Locate the cell with the specified text and output its [x, y] center coordinate. 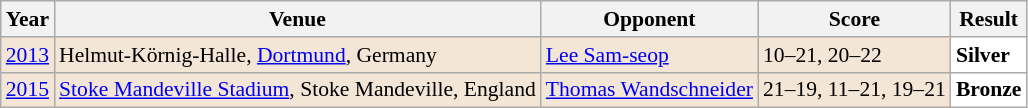
Helmut-Körnig-Halle, Dortmund, Germany [298, 55]
Opponent [650, 19]
Lee Sam-seop [650, 55]
Result [989, 19]
2015 [28, 90]
Score [854, 19]
Bronze [989, 90]
Silver [989, 55]
2013 [28, 55]
Stoke Mandeville Stadium, Stoke Mandeville, England [298, 90]
Thomas Wandschneider [650, 90]
21–19, 11–21, 19–21 [854, 90]
Year [28, 19]
10–21, 20–22 [854, 55]
Venue [298, 19]
